Search for the cell housing the specified text and yield its (x, y) center coordinate. 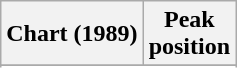
Chart (1989) (72, 34)
Peakposition (189, 34)
